Capture the cell that displays the provided text and extract its (x, y) central coordinate. 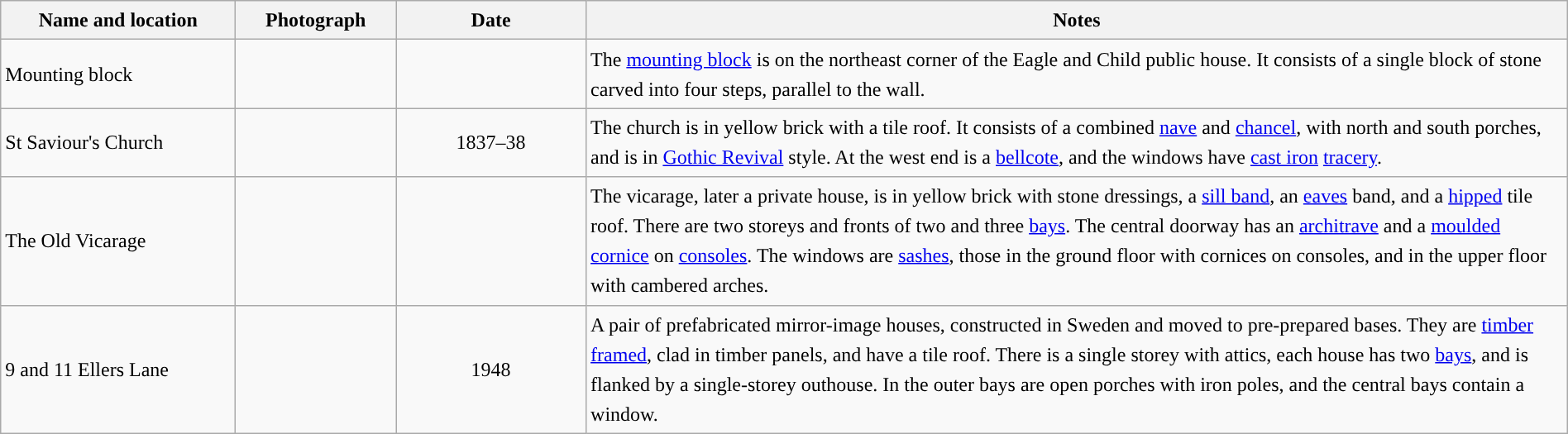
Name and location (118, 20)
Mounting block (118, 74)
The Old Vicarage (118, 241)
1837–38 (491, 142)
Photograph (316, 20)
Notes (1077, 20)
St Saviour's Church (118, 142)
Date (491, 20)
1948 (491, 369)
9 and 11 Ellers Lane (118, 369)
